Determine the [X, Y] coordinate at the center of the cell enclosing the given text.  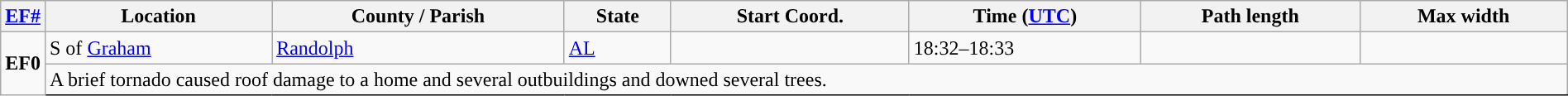
Randolph [418, 48]
AL [617, 48]
Location [158, 17]
EF# [23, 17]
S of Graham [158, 48]
Path length [1250, 17]
A brief tornado caused roof damage to a home and several outbuildings and downed several trees. [806, 79]
Time (UTC) [1025, 17]
Max width [1464, 17]
Start Coord. [790, 17]
State [617, 17]
EF0 [23, 64]
18:32–18:33 [1025, 48]
County / Parish [418, 17]
